Identify which cell holds the provided text, then report its [x, y] central coordinate. 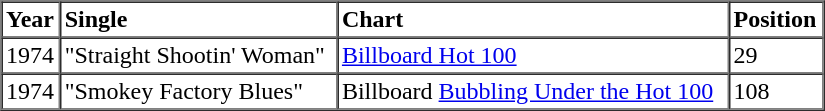
Billboard Bubbling Under the Hot 100 [533, 92]
108 [776, 92]
"Smokey Factory Blues" [198, 92]
Single [198, 20]
Year [32, 20]
"Straight Shootin' Woman" [198, 56]
Chart [533, 20]
Position [776, 20]
29 [776, 56]
Billboard Hot 100 [533, 56]
